Return the (x, y) coordinate for the center point of the cell that contains the specified text.  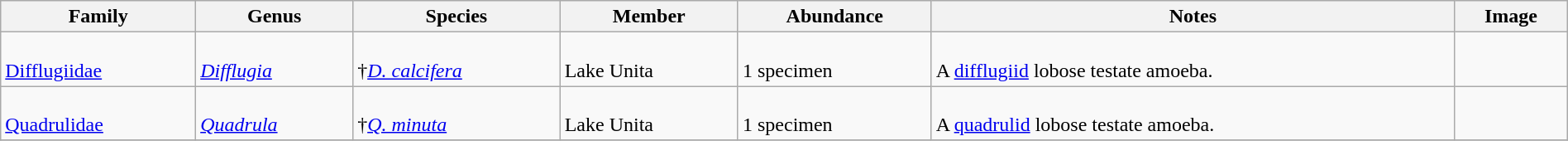
Genus (275, 17)
Member (648, 17)
A difflugiid lobose testate amoeba. (1193, 60)
†D. calcifera (457, 60)
Image (1512, 17)
Abundance (834, 17)
A quadrulid lobose testate amoeba. (1193, 113)
Difflugia (275, 60)
Quadrulidae (98, 113)
Notes (1193, 17)
†Q. minuta (457, 113)
Quadrula (275, 113)
Family (98, 17)
Species (457, 17)
Difflugiidae (98, 60)
